Identify which cell holds the provided text, then report its (X, Y) central coordinate. 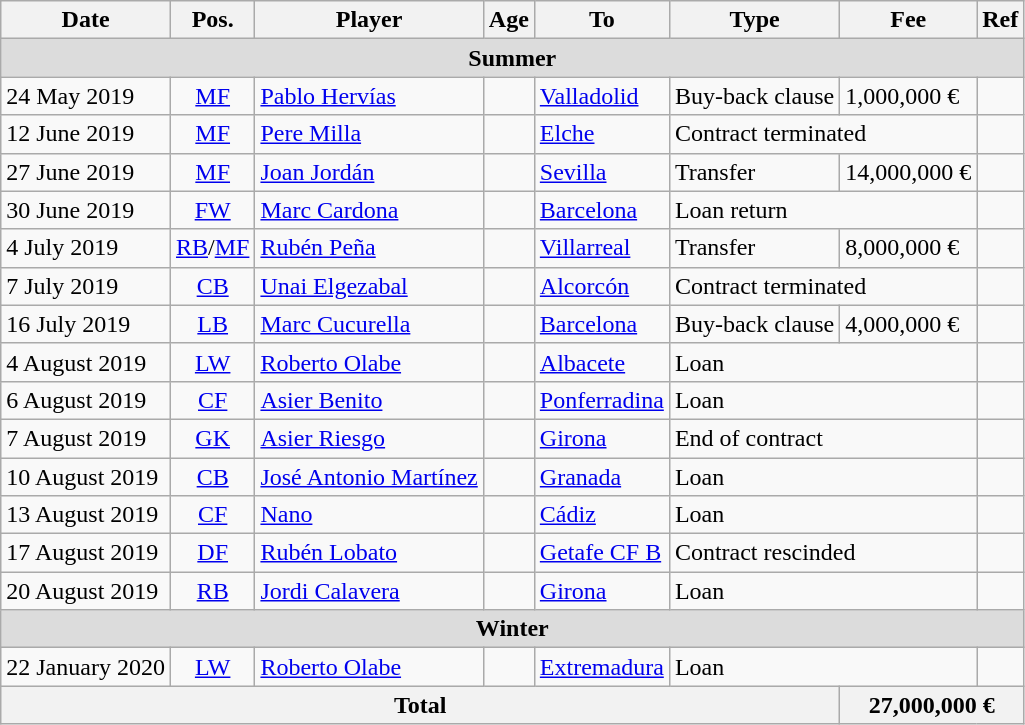
Sevilla (602, 172)
Rubén Lobato (369, 553)
17 August 2019 (86, 553)
Rubén Peña (369, 248)
Extremadura (602, 667)
Alcorcón (602, 286)
Contract rescinded (822, 553)
4,000,000 € (908, 324)
Ref (1000, 20)
Jordi Calavera (369, 591)
27 June 2019 (86, 172)
José Antonio Martínez (369, 477)
Nano (369, 515)
Elche (602, 134)
Type (754, 20)
13 August 2019 (86, 515)
Joan Jordán (369, 172)
RB (212, 591)
12 June 2019 (86, 134)
Asier Benito (369, 400)
6 August 2019 (86, 400)
FW (212, 210)
16 July 2019 (86, 324)
Player (369, 20)
Summer (512, 58)
Marc Cucurella (369, 324)
27,000,000 € (932, 705)
Total (420, 705)
GK (212, 438)
Villarreal (602, 248)
Getafe CF B (602, 553)
20 August 2019 (86, 591)
4 July 2019 (86, 248)
Fee (908, 20)
Date (86, 20)
1,000,000 € (908, 96)
Unai Elgezabal (369, 286)
Pos. (212, 20)
Pere Milla (369, 134)
Cádiz (602, 515)
7 August 2019 (86, 438)
Age (508, 20)
22 January 2020 (86, 667)
4 August 2019 (86, 362)
RB/MF (212, 248)
Loan return (822, 210)
Marc Cardona (369, 210)
End of contract (822, 438)
10 August 2019 (86, 477)
LB (212, 324)
7 July 2019 (86, 286)
Winter (512, 629)
Valladolid (602, 96)
8,000,000 € (908, 248)
Asier Riesgo (369, 438)
14,000,000 € (908, 172)
Pablo Hervías (369, 96)
24 May 2019 (86, 96)
To (602, 20)
DF (212, 553)
Albacete (602, 362)
Granada (602, 477)
30 June 2019 (86, 210)
Ponferradina (602, 400)
